Capture the cell that displays the provided text and extract its [x, y] central coordinate. 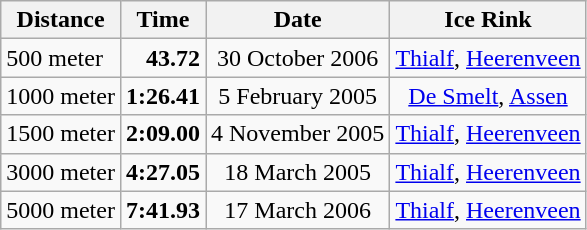
4:27.05 [162, 172]
500 meter [61, 58]
17 March 2006 [298, 210]
1500 meter [61, 134]
1:26.41 [162, 96]
5 February 2005 [298, 96]
3000 meter [61, 172]
7:41.93 [162, 210]
Distance [61, 20]
Time [162, 20]
Ice Rink [488, 20]
4 November 2005 [298, 134]
18 March 2005 [298, 172]
De Smelt, Assen [488, 96]
1000 meter [61, 96]
5000 meter [61, 210]
Date [298, 20]
2:09.00 [162, 134]
43.72 [162, 58]
30 October 2006 [298, 58]
